Locate the cell with the specified text and output its (x, y) center coordinate. 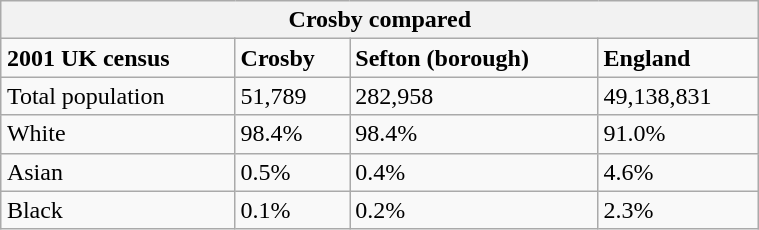
0.5% (292, 172)
91.0% (678, 134)
Total population (118, 96)
0.2% (474, 210)
White (118, 134)
England (678, 58)
2.3% (678, 210)
0.1% (292, 210)
282,958 (474, 96)
Sefton (borough) (474, 58)
4.6% (678, 172)
51,789 (292, 96)
Black (118, 210)
49,138,831 (678, 96)
Asian (118, 172)
Crosby compared (380, 20)
Crosby (292, 58)
0.4% (474, 172)
2001 UK census (118, 58)
